Determine the (X, Y) coordinate at the center of the cell enclosing the given text.  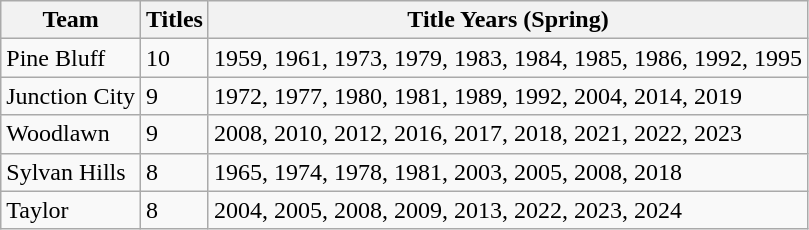
Woodlawn (71, 134)
Pine Bluff (71, 58)
Taylor (71, 210)
1959, 1961, 1973, 1979, 1983, 1984, 1985, 1986, 1992, 1995 (508, 58)
Sylvan Hills (71, 172)
Junction City (71, 96)
Team (71, 20)
2004, 2005, 2008, 2009, 2013, 2022, 2023, 2024 (508, 210)
1972, 1977, 1980, 1981, 1989, 1992, 2004, 2014, 2019 (508, 96)
Title Years (Spring) (508, 20)
2008, 2010, 2012, 2016, 2017, 2018, 2021, 2022, 2023 (508, 134)
10 (174, 58)
1965, 1974, 1978, 1981, 2003, 2005, 2008, 2018 (508, 172)
Titles (174, 20)
